For the text-containing cell, return its midpoint in [X, Y] coordinate format. 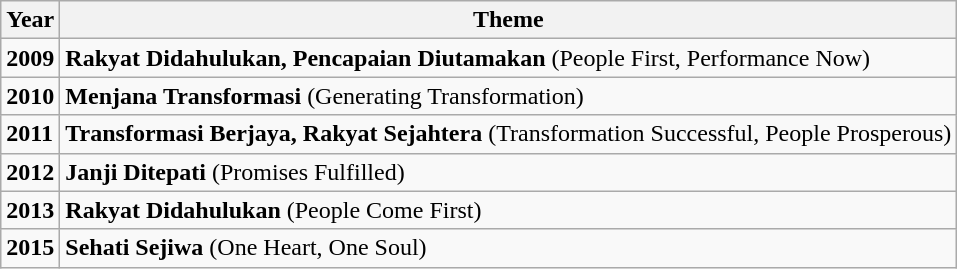
Theme [508, 20]
Janji Ditepati (Promises Fulfilled) [508, 172]
2015 [30, 248]
Menjana Transformasi (Generating Transformation) [508, 96]
Sehati Sejiwa (One Heart, One Soul) [508, 248]
2011 [30, 134]
2010 [30, 96]
Transformasi Berjaya, Rakyat Sejahtera (Transformation Successful, People Prosperous) [508, 134]
Year [30, 20]
Rakyat Didahulukan (People Come First) [508, 210]
2013 [30, 210]
Rakyat Didahulukan, Pencapaian Diutamakan (People First, Performance Now) [508, 58]
2009 [30, 58]
2012 [30, 172]
